Determine the (x, y) coordinate at the center of the cell enclosing the given text.  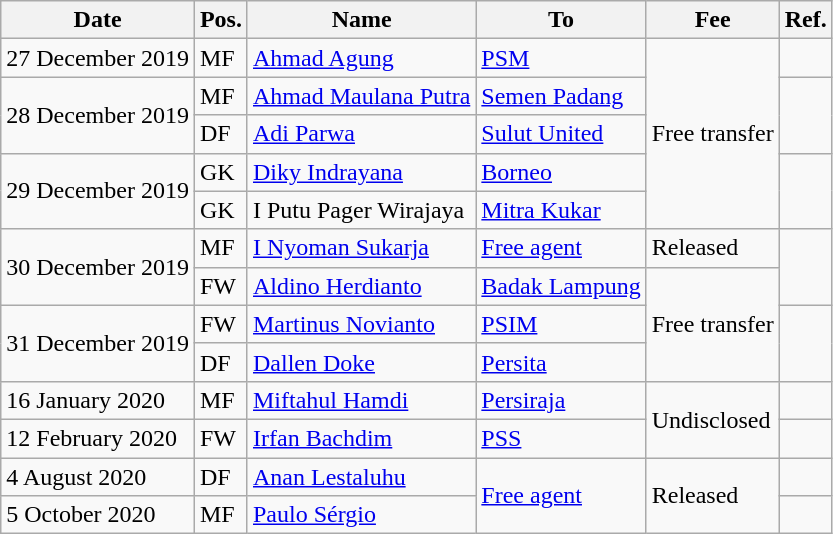
PSIM (561, 324)
5 October 2020 (98, 515)
Irfan Bachdim (361, 438)
PSM (561, 58)
Badak Lampung (561, 286)
Miftahul Hamdi (361, 400)
4 August 2020 (98, 477)
Borneo (561, 172)
Sulut United (561, 134)
Persita (561, 362)
I Putu Pager Wirajaya (361, 210)
Anan Lestaluhu (361, 477)
PSS (561, 438)
Aldino Herdianto (361, 286)
27 December 2019 (98, 58)
Persiraja (561, 400)
31 December 2019 (98, 343)
Ahmad Maulana Putra (361, 96)
30 December 2019 (98, 267)
Ref. (806, 20)
29 December 2019 (98, 191)
Paulo Sérgio (361, 515)
16 January 2020 (98, 400)
Diky Indrayana (361, 172)
Dallen Doke (361, 362)
28 December 2019 (98, 115)
12 February 2020 (98, 438)
To (561, 20)
Name (361, 20)
Adi Parwa (361, 134)
Mitra Kukar (561, 210)
Date (98, 20)
Pos. (220, 20)
Undisclosed (712, 419)
Ahmad Agung (361, 58)
I Nyoman Sukarja (361, 248)
Semen Padang (561, 96)
Fee (712, 20)
Martinus Novianto (361, 324)
